Detect which cell encompasses the target text, then output its (X, Y) center coordinate. 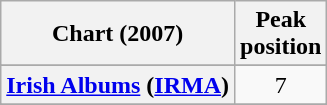
Peakposition (281, 34)
Chart (2007) (118, 34)
Irish Albums (IRMA) (118, 85)
7 (281, 85)
